Scan for the cell matching the given text and deliver its (x, y) coordinate at center. 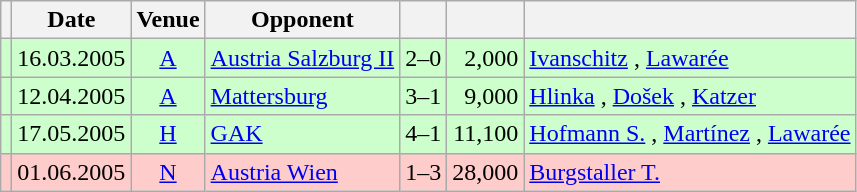
Mattersburg (302, 96)
9,000 (486, 96)
2–0 (424, 58)
Austria Salzburg II (302, 58)
Austria Wien (302, 172)
Hlinka , Došek , Katzer (690, 96)
N (168, 172)
28,000 (486, 172)
11,100 (486, 134)
17.05.2005 (72, 134)
4–1 (424, 134)
1–3 (424, 172)
16.03.2005 (72, 58)
Date (72, 20)
H (168, 134)
GAK (302, 134)
Hofmann S. , Martínez , Lawarée (690, 134)
2,000 (486, 58)
3–1 (424, 96)
01.06.2005 (72, 172)
Ivanschitz , Lawarée (690, 58)
12.04.2005 (72, 96)
Venue (168, 20)
Burgstaller T. (690, 172)
Opponent (302, 20)
